Provide the (x, y) coordinate of the cell's center where the given text is located.  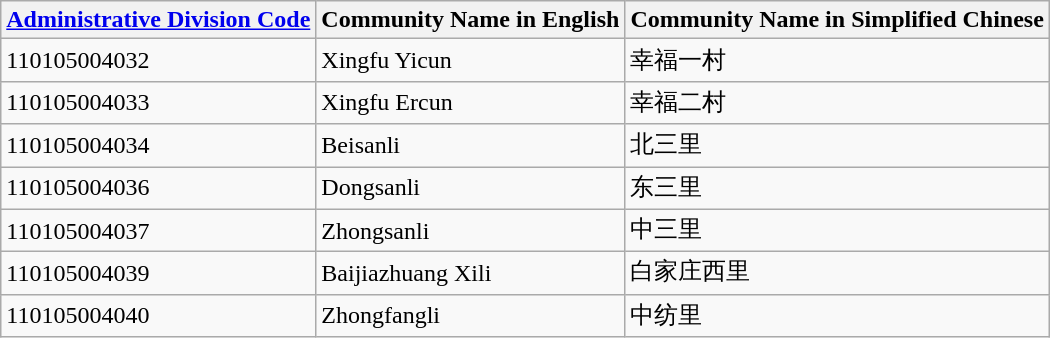
幸福一村 (837, 60)
110105004036 (158, 188)
110105004034 (158, 146)
白家庄西里 (837, 274)
110105004033 (158, 102)
中纺里 (837, 316)
110105004037 (158, 230)
Community Name in Simplified Chinese (837, 20)
110105004032 (158, 60)
Xingfu Yicun (470, 60)
Xingfu Ercun (470, 102)
Zhongfangli (470, 316)
中三里 (837, 230)
Baijiazhuang Xili (470, 274)
Community Name in English (470, 20)
北三里 (837, 146)
Administrative Division Code (158, 20)
110105004040 (158, 316)
Zhongsanli (470, 230)
110105004039 (158, 274)
Beisanli (470, 146)
幸福二村 (837, 102)
Dongsanli (470, 188)
东三里 (837, 188)
